Return the (X, Y) coordinate for the center point of the cell that contains the specified text.  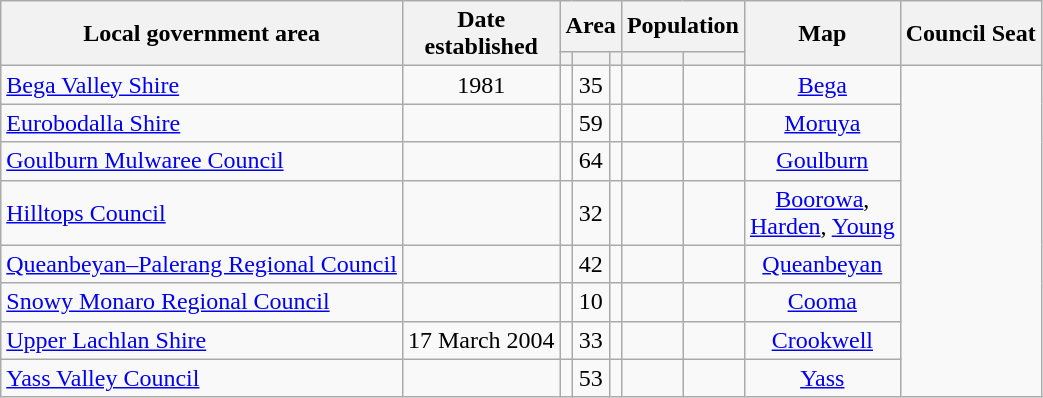
Bega Valley Shire (202, 85)
Map (822, 34)
17 March 2004 (481, 340)
Queanbeyan–Palerang Regional Council (202, 264)
10 (591, 302)
Yass (822, 378)
32 (591, 212)
Upper Lachlan Shire (202, 340)
59 (591, 123)
Yass Valley Council (202, 378)
Dateestablished (481, 34)
64 (591, 161)
Boorowa,Harden, Young (822, 212)
Crookwell (822, 340)
1981 (481, 85)
Queanbeyan (822, 264)
Bega (822, 85)
Goulburn Mulwaree Council (202, 161)
Moruya (822, 123)
Eurobodalla Shire (202, 123)
53 (591, 378)
42 (591, 264)
Goulburn (822, 161)
Cooma (822, 302)
Area (590, 26)
Council Seat (970, 34)
Local government area (202, 34)
33 (591, 340)
35 (591, 85)
Population (682, 26)
Snowy Monaro Regional Council (202, 302)
Hilltops Council (202, 212)
